Determine the (x, y) coordinate at the center of the cell enclosing the given text.  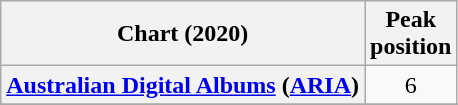
Australian Digital Albums (ARIA) (183, 85)
6 (411, 85)
Chart (2020) (183, 34)
Peakposition (411, 34)
